Find where the given text appears and provide that cell's center as [x, y] coordinate. 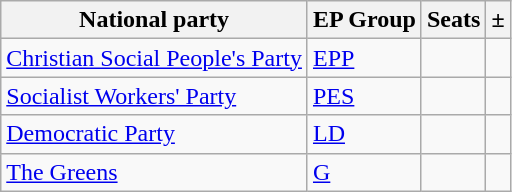
G [364, 172]
Socialist Workers' Party [154, 96]
± [498, 20]
The Greens [154, 172]
Christian Social People's Party [154, 58]
EP Group [364, 20]
Democratic Party [154, 134]
EPP [364, 58]
Seats [453, 20]
LD [364, 134]
National party [154, 20]
PES [364, 96]
